Extract the (x, y) coordinate from the center of the cell holding the provided text.  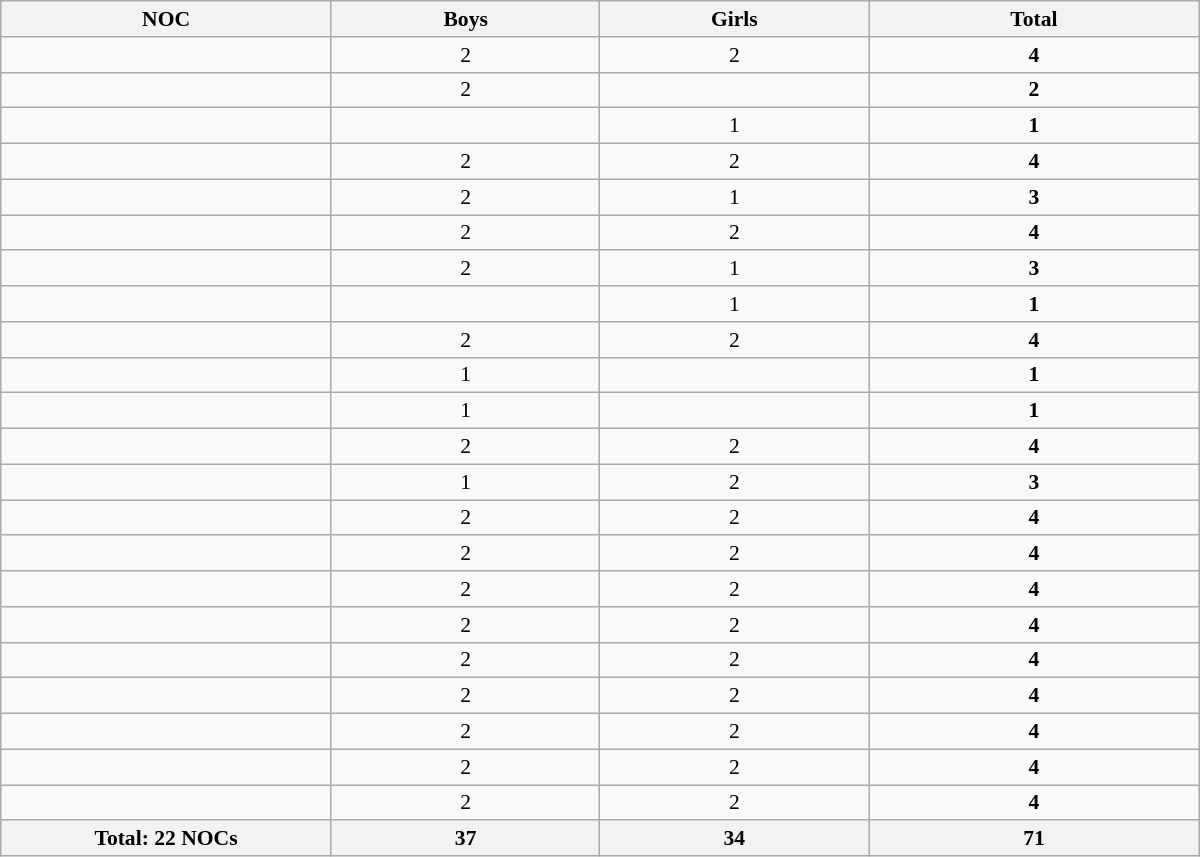
Total: 22 NOCs (166, 839)
NOC (166, 19)
Boys (466, 19)
71 (1034, 839)
Total (1034, 19)
37 (466, 839)
34 (734, 839)
Girls (734, 19)
